From the cell containing the given text, extract its center point as (X, Y) coordinate. 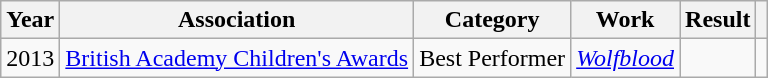
Wolfblood (626, 58)
Category (492, 20)
2013 (30, 58)
Best Performer (492, 58)
Result (718, 20)
Year (30, 20)
Work (626, 20)
Association (237, 20)
British Academy Children's Awards (237, 58)
